Locate the cell with the specified text and output its [X, Y] center coordinate. 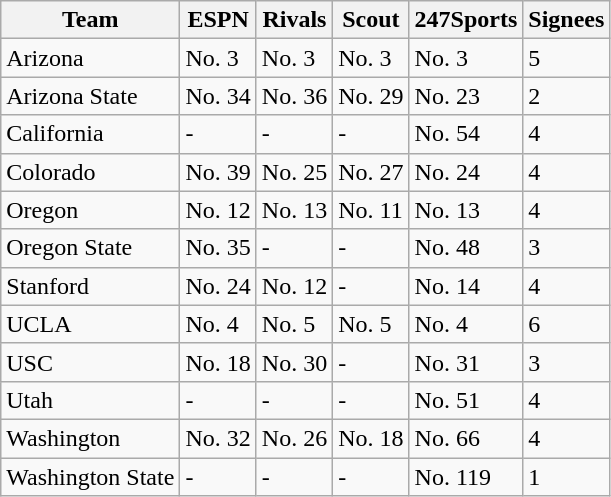
California [90, 134]
No. 51 [466, 400]
No. 29 [371, 96]
USC [90, 362]
No. 23 [466, 96]
Washington State [90, 477]
Oregon [90, 210]
Arizona State [90, 96]
Stanford [90, 286]
No. 48 [466, 248]
No. 66 [466, 438]
247Sports [466, 20]
No. 31 [466, 362]
No. 14 [466, 286]
Washington [90, 438]
Arizona [90, 58]
Scout [371, 20]
No. 25 [294, 172]
No. 30 [294, 362]
Signees [566, 20]
No. 27 [371, 172]
Oregon State [90, 248]
5 [566, 58]
No. 26 [294, 438]
No. 32 [218, 438]
No. 36 [294, 96]
No. 35 [218, 248]
ESPN [218, 20]
Team [90, 20]
No. 34 [218, 96]
Rivals [294, 20]
Colorado [90, 172]
No. 39 [218, 172]
Utah [90, 400]
No. 119 [466, 477]
6 [566, 324]
No. 11 [371, 210]
No. 54 [466, 134]
2 [566, 96]
UCLA [90, 324]
1 [566, 477]
